Detect which cell encompasses the target text, then output its (X, Y) center coordinate. 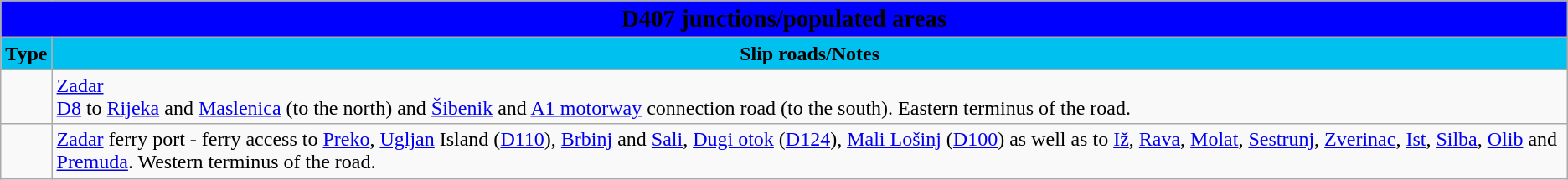
Zadar D8 to Rijeka and Maslenica (to the north) and Šibenik and A1 motorway connection road (to the south). Eastern terminus of the road. (809, 97)
Type (27, 54)
Slip roads/Notes (809, 54)
D407 junctions/populated areas (784, 19)
